Extract the (x, y) coordinate from the center of the cell holding the provided text.  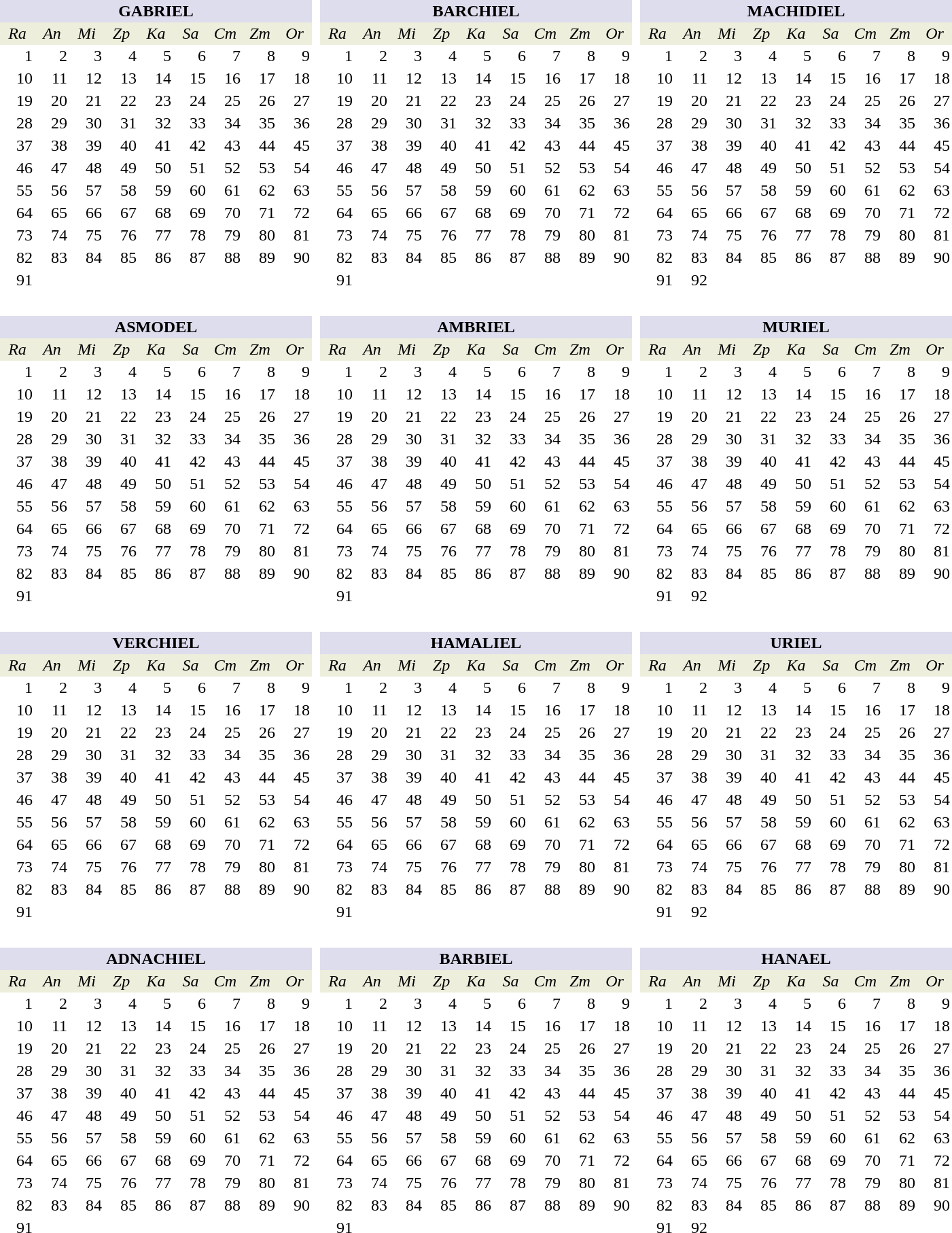
HAMALIEL (476, 643)
URIEL (796, 643)
BARCHIEL (476, 11)
HANAEL (796, 959)
MURIEL (796, 327)
MACHIDIEL (796, 11)
AMBRIEL (476, 327)
ASMODEL (156, 327)
VERCHIEL (156, 643)
BARBIEL (476, 959)
ADNACHIEL (156, 959)
GABRIEL (156, 11)
